Search for the cell housing the specified text and yield its (x, y) center coordinate. 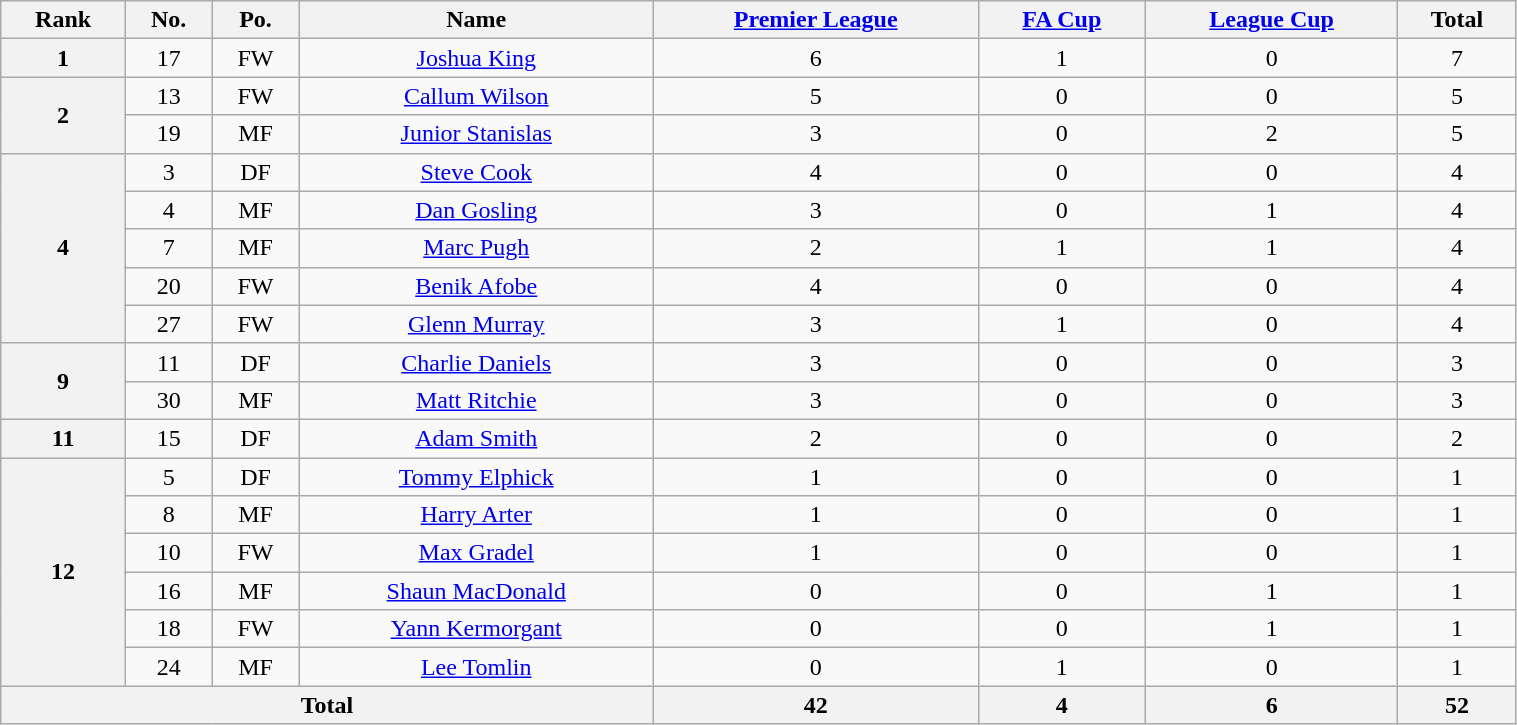
Tommy Elphick (476, 477)
Steve Cook (476, 172)
Adam Smith (476, 438)
Benik Afobe (476, 286)
42 (816, 705)
Matt Ritchie (476, 400)
Shaun MacDonald (476, 591)
16 (169, 591)
Harry Arter (476, 515)
Joshua King (476, 58)
Rank (64, 20)
9 (64, 381)
30 (169, 400)
19 (169, 134)
Callum Wilson (476, 96)
No. (169, 20)
Name (476, 20)
27 (169, 324)
13 (169, 96)
12 (64, 572)
Marc Pugh (476, 248)
Charlie Daniels (476, 362)
Lee Tomlin (476, 667)
10 (169, 553)
Glenn Murray (476, 324)
17 (169, 58)
20 (169, 286)
Dan Gosling (476, 210)
52 (1457, 705)
League Cup (1271, 20)
FA Cup (1062, 20)
Max Gradel (476, 553)
Yann Kermorgant (476, 629)
8 (169, 515)
Po. (256, 20)
15 (169, 438)
Premier League (816, 20)
24 (169, 667)
18 (169, 629)
Junior Stanislas (476, 134)
